Locate the cell with the specified text and output its [x, y] center coordinate. 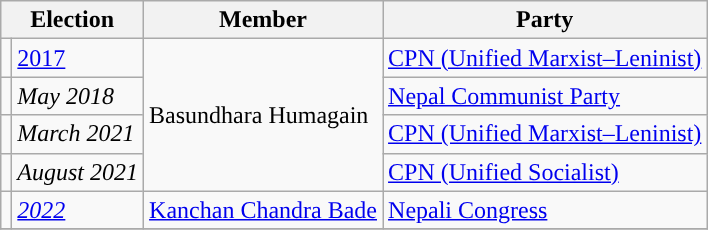
2022 [78, 210]
Nepal Communist Party [545, 96]
March 2021 [78, 134]
Kanchan Chandra Bade [264, 210]
Basundhara Humagain [264, 115]
Member [264, 20]
August 2021 [78, 172]
Nepali Congress [545, 210]
Party [545, 20]
2017 [78, 58]
CPN (Unified Socialist) [545, 172]
Election [72, 20]
May 2018 [78, 96]
